From the cell containing the given text, extract its center point as [X, Y] coordinate. 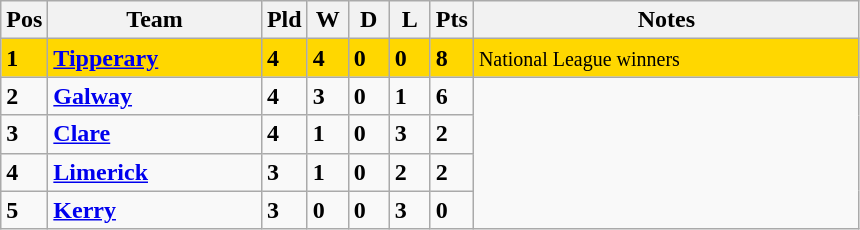
Galway [155, 96]
Clare [155, 134]
Pld [284, 20]
Limerick [155, 172]
6 [452, 96]
Pts [452, 20]
Pos [24, 20]
8 [452, 58]
Notes [666, 20]
Tipperary [155, 58]
National League winners [666, 58]
Team [155, 20]
D [368, 20]
5 [24, 210]
Kerry [155, 210]
L [410, 20]
W [328, 20]
